From the cell containing the given text, extract its center point as (x, y) coordinate. 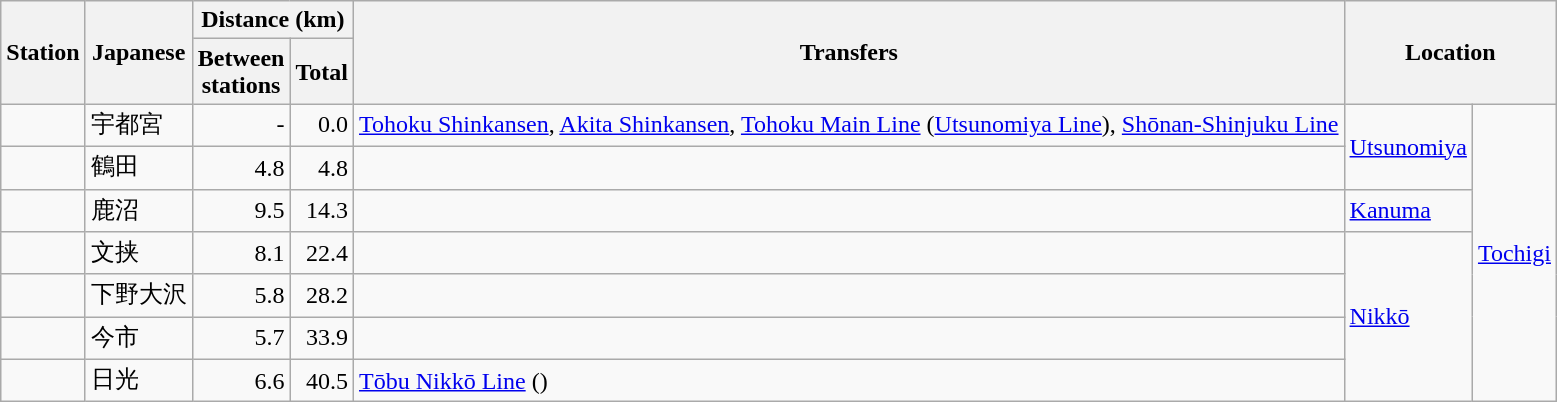
14.3 (322, 210)
下野大沢 (138, 296)
今市 (138, 338)
9.5 (241, 210)
Distance (km) (272, 20)
Total (322, 72)
Location (1450, 52)
日光 (138, 380)
Transfers (848, 52)
33.9 (322, 338)
鹿沼 (138, 210)
Station (43, 52)
6.6 (241, 380)
Japanese (138, 52)
28.2 (322, 296)
40.5 (322, 380)
Betweenstations (241, 72)
宇都宮 (138, 126)
鶴田 (138, 168)
Utsunomiya (1408, 146)
0.0 (322, 126)
8.1 (241, 254)
文挟 (138, 254)
- (241, 126)
22.4 (322, 254)
Kanuma (1408, 210)
5.8 (241, 296)
Tōbu Nikkō Line () (848, 380)
Nikkō (1408, 317)
Tochigi (1514, 253)
5.7 (241, 338)
Tohoku Shinkansen, Akita Shinkansen, Tohoku Main Line (Utsunomiya Line), Shōnan-Shinjuku Line (848, 126)
